For the text-containing cell, return its midpoint in (X, Y) coordinate format. 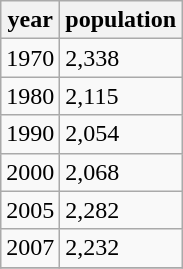
2,068 (121, 172)
2,054 (121, 134)
2,232 (121, 248)
2007 (30, 248)
2005 (30, 210)
population (121, 20)
2,115 (121, 96)
2000 (30, 172)
1990 (30, 134)
2,282 (121, 210)
2,338 (121, 58)
year (30, 20)
1970 (30, 58)
1980 (30, 96)
